Return the (x, y) coordinate for the center point of the cell that contains the specified text.  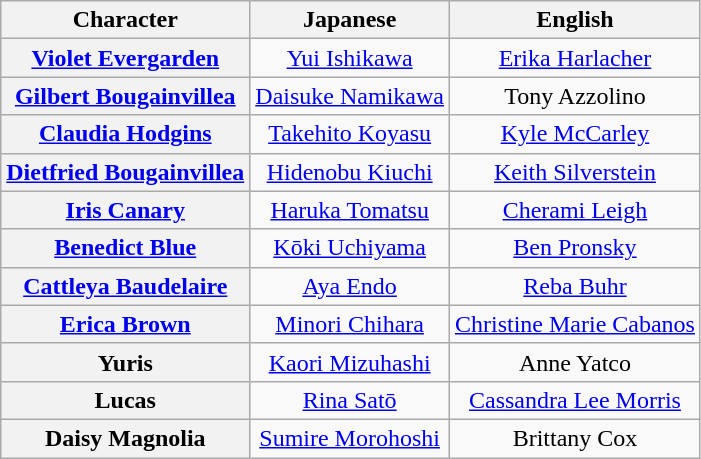
Lucas (126, 400)
Takehito Koyasu (350, 134)
Aya Endo (350, 286)
Hidenobu Kiuchi (350, 172)
Reba Buhr (574, 286)
Haruka Tomatsu (350, 210)
Tony Azzolino (574, 96)
Japanese (350, 20)
Erika Harlacher (574, 58)
Daisy Magnolia (126, 438)
Benedict Blue (126, 248)
Yui Ishikawa (350, 58)
Christine Marie Cabanos (574, 324)
Cherami Leigh (574, 210)
Yuris (126, 362)
Kōki Uchiyama (350, 248)
Cassandra Lee Morris (574, 400)
English (574, 20)
Erica Brown (126, 324)
Kyle McCarley (574, 134)
Violet Evergarden (126, 58)
Dietfried Bougainvillea (126, 172)
Iris Canary (126, 210)
Cattleya Baudelaire (126, 286)
Gilbert Bougainvillea (126, 96)
Rina Satō (350, 400)
Minori Chihara (350, 324)
Claudia Hodgins (126, 134)
Sumire Morohoshi (350, 438)
Anne Yatco (574, 362)
Ben Pronsky (574, 248)
Keith Silverstein (574, 172)
Daisuke Namikawa (350, 96)
Character (126, 20)
Kaori Mizuhashi (350, 362)
Brittany Cox (574, 438)
